Return the [x, y] coordinate for the center point of the cell that contains the specified text.  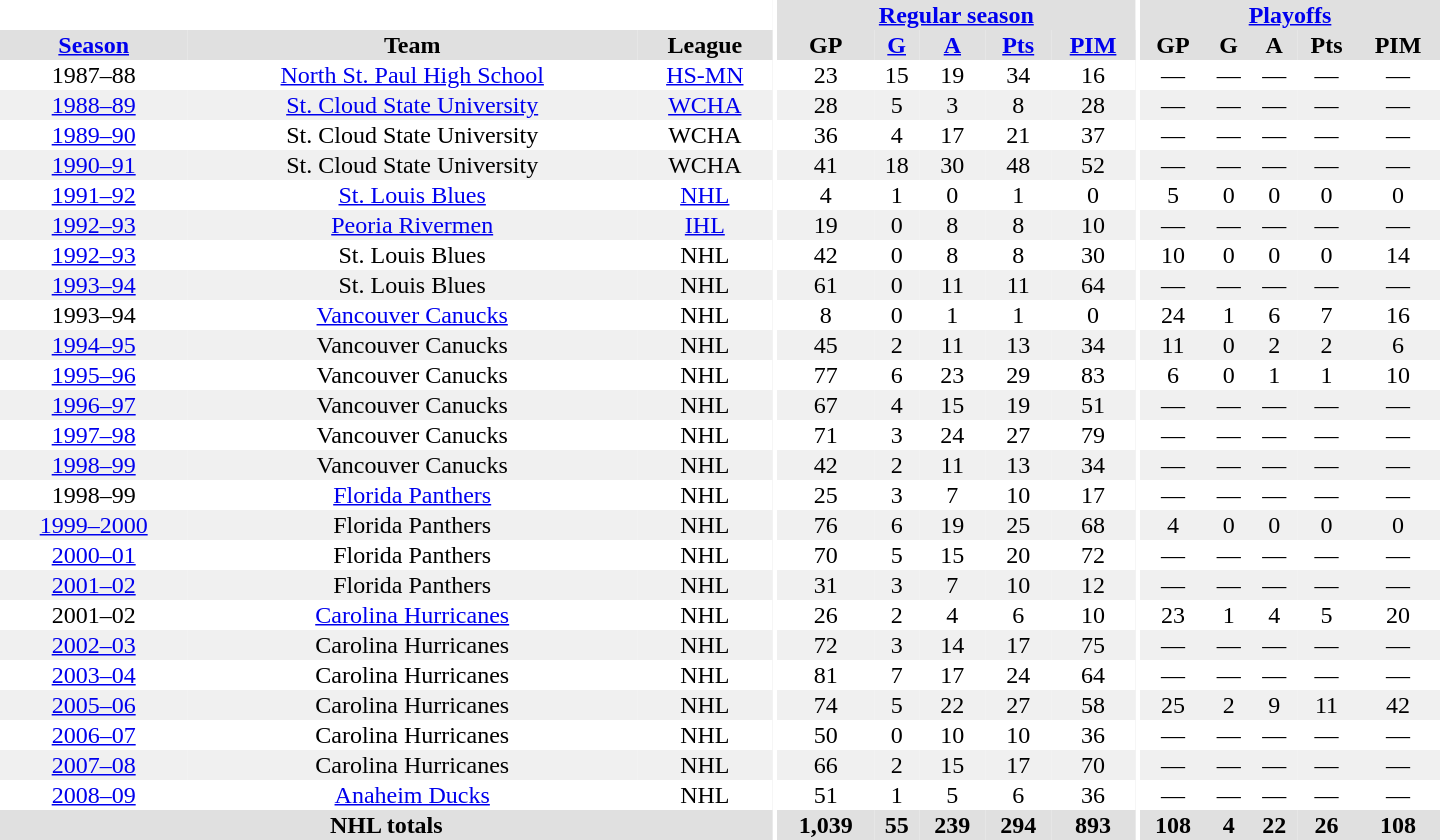
58 [1093, 705]
48 [1018, 165]
29 [1018, 375]
37 [1093, 135]
2000–01 [94, 555]
12 [1093, 585]
IHL [705, 225]
2006–07 [94, 735]
79 [1093, 435]
239 [952, 825]
Season [94, 45]
75 [1093, 645]
67 [826, 405]
55 [897, 825]
1999–2000 [94, 525]
Playoffs [1290, 15]
2003–04 [94, 675]
41 [826, 165]
2008–09 [94, 795]
1987–88 [94, 75]
1988–89 [94, 105]
League [705, 45]
74 [826, 705]
1996–97 [94, 405]
1990–91 [94, 165]
66 [826, 765]
1989–90 [94, 135]
893 [1093, 825]
1995–96 [94, 375]
71 [826, 435]
45 [826, 345]
1994–95 [94, 345]
2005–06 [94, 705]
76 [826, 525]
1,039 [826, 825]
Regular season [956, 15]
North St. Paul High School [412, 75]
2007–08 [94, 765]
18 [897, 165]
1991–92 [94, 195]
81 [826, 675]
61 [826, 285]
52 [1093, 165]
Peoria Rivermen [412, 225]
HS-MN [705, 75]
294 [1018, 825]
50 [826, 735]
9 [1274, 705]
NHL totals [386, 825]
1997–98 [94, 435]
Anaheim Ducks [412, 795]
Team [412, 45]
31 [826, 585]
21 [1018, 135]
77 [826, 375]
83 [1093, 375]
2002–03 [94, 645]
68 [1093, 525]
